Find where the given text appears and provide that cell's center as (x, y) coordinate. 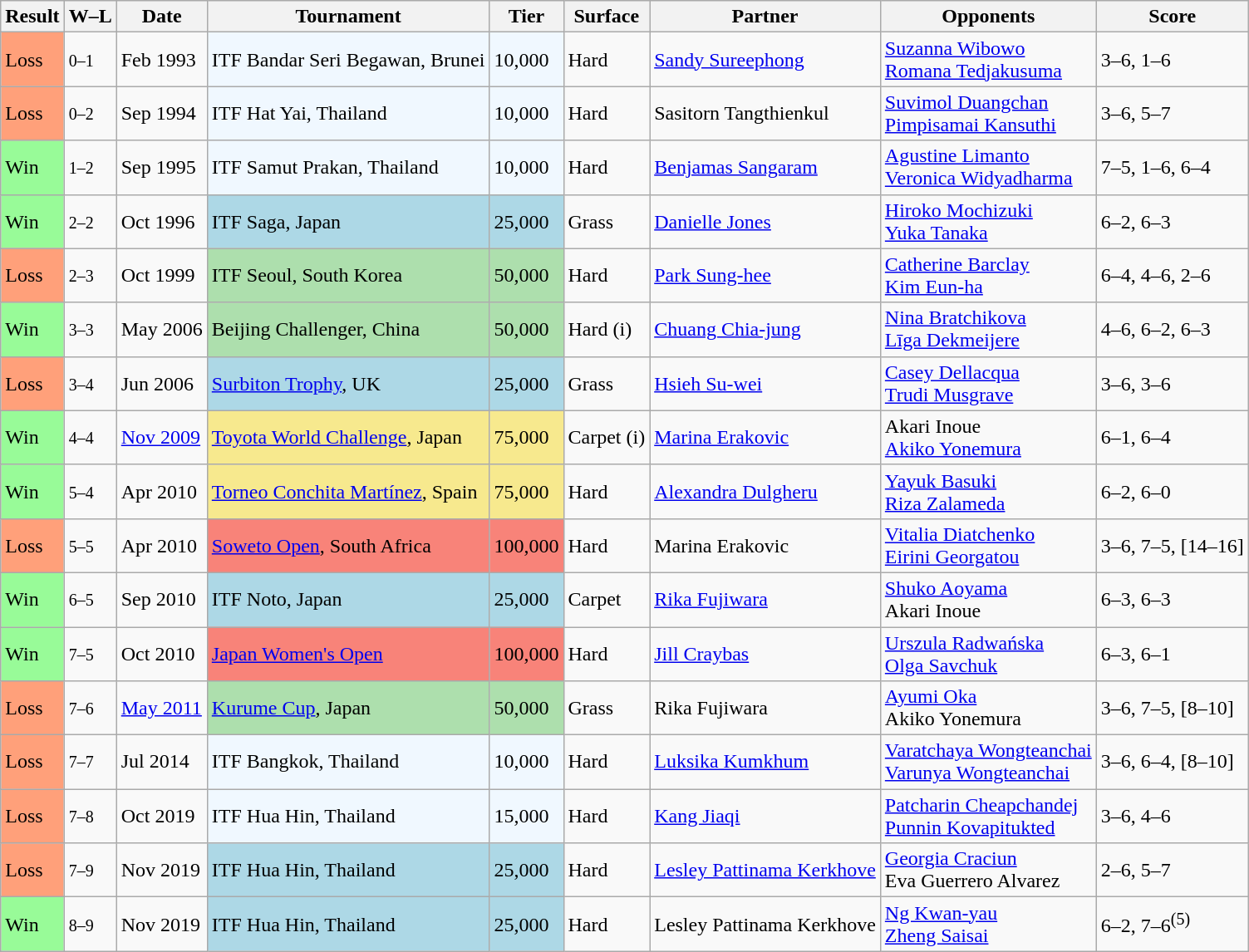
Sasitorn Tangthienkul (765, 113)
Nina Bratchikova Līga Dekmeijere (988, 329)
Yayuk Basuki Riza Zalameda (988, 492)
Varatchaya Wongteanchai Varunya Wongteanchai (988, 763)
0–1 (90, 60)
ITF Seoul, South Korea (348, 276)
6–5 (90, 600)
Feb 1993 (161, 60)
ITF Hat Yai, Thailand (348, 113)
7–5, 1–6, 6–4 (1172, 168)
Sep 2010 (161, 600)
Hsieh Su-wei (765, 384)
4–4 (90, 437)
Carpet (607, 600)
7–8 (90, 816)
Tournament (348, 17)
Danielle Jones (765, 221)
May 2011 (161, 708)
Beijing Challenger, China (348, 329)
5–5 (90, 545)
Jul 2014 (161, 763)
2–2 (90, 221)
Hiroko Mochizuki Yuka Tanaka (988, 221)
3–4 (90, 384)
Soweto Open, South Africa (348, 545)
Hard (i) (607, 329)
3–6, 5–7 (1172, 113)
5–4 (90, 492)
2–6, 5–7 (1172, 871)
3–6, 4–6 (1172, 816)
Ayumi Oka Akiko Yonemura (988, 708)
6–3, 6–1 (1172, 653)
Benjamas Sangaram (765, 168)
Georgia Craciun Eva Guerrero Alvarez (988, 871)
6–1, 6–4 (1172, 437)
ITF Samut Prakan, Thailand (348, 168)
Opponents (988, 17)
Oct 1996 (161, 221)
Japan Women's Open (348, 653)
ITF Noto, Japan (348, 600)
Tier (527, 17)
Result (32, 17)
3–3 (90, 329)
Suzanna Wibowo Romana Tedjakusuma (988, 60)
Vitalia Diatchenko Eirini Georgatou (988, 545)
May 2006 (161, 329)
Score (1172, 17)
3–6, 1–6 (1172, 60)
7–7 (90, 763)
2–3 (90, 276)
Casey Dellacqua Trudi Musgrave (988, 384)
3–6, 3–6 (1172, 384)
Oct 2010 (161, 653)
3–6, 7–5, [8–10] (1172, 708)
3–6, 6–4, [8–10] (1172, 763)
Sandy Sureephong (765, 60)
6–4, 4–6, 2–6 (1172, 276)
6–2, 7–6(5) (1172, 924)
7–6 (90, 708)
Patcharin Cheapchandej Punnin Kovapitukted (988, 816)
Sep 1995 (161, 168)
8–9 (90, 924)
Ng Kwan-yau Zheng Saisai (988, 924)
3–6, 7–5, [14–16] (1172, 545)
7–9 (90, 871)
15,000 (527, 816)
Partner (765, 17)
Surface (607, 17)
Catherine Barclay Kim Eun-ha (988, 276)
Oct 1999 (161, 276)
Toyota World Challenge, Japan (348, 437)
Kang Jiaqi (765, 816)
6–2, 6–3 (1172, 221)
ITF Saga, Japan (348, 221)
Alexandra Dulgheru (765, 492)
Kurume Cup, Japan (348, 708)
Torneo Conchita Martínez, Spain (348, 492)
Sep 1994 (161, 113)
ITF Bandar Seri Begawan, Brunei (348, 60)
Luksika Kumkhum (765, 763)
7–5 (90, 653)
Urszula Radwańska Olga Savchuk (988, 653)
Akari Inoue Akiko Yonemura (988, 437)
ITF Bangkok, Thailand (348, 763)
4–6, 6–2, 6–3 (1172, 329)
6–2, 6–0 (1172, 492)
Agustine Limanto Veronica Widyadharma (988, 168)
Nov 2009 (161, 437)
Suvimol Duangchan Pimpisamai Kansuthi (988, 113)
Chuang Chia-jung (765, 329)
Park Sung-hee (765, 276)
6–3, 6–3 (1172, 600)
Jun 2006 (161, 384)
0–2 (90, 113)
Shuko Aoyama Akari Inoue (988, 600)
Date (161, 17)
Carpet (i) (607, 437)
Surbiton Trophy, UK (348, 384)
Jill Craybas (765, 653)
Oct 2019 (161, 816)
W–L (90, 17)
1–2 (90, 168)
